Pinpoint the cell where the given text exists, returning its [x, y] midpoint coordinate. 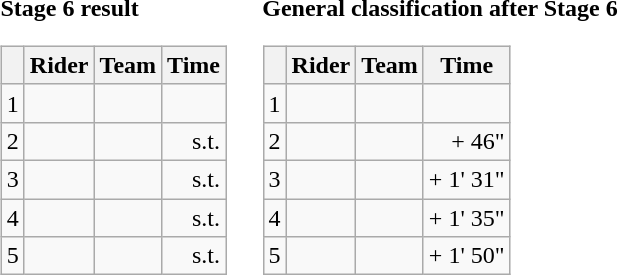
+ 1' 35" [466, 217]
+ 1' 50" [466, 256]
+ 1' 31" [466, 179]
+ 46" [466, 141]
